Locate the cell with the specified text and output its [x, y] center coordinate. 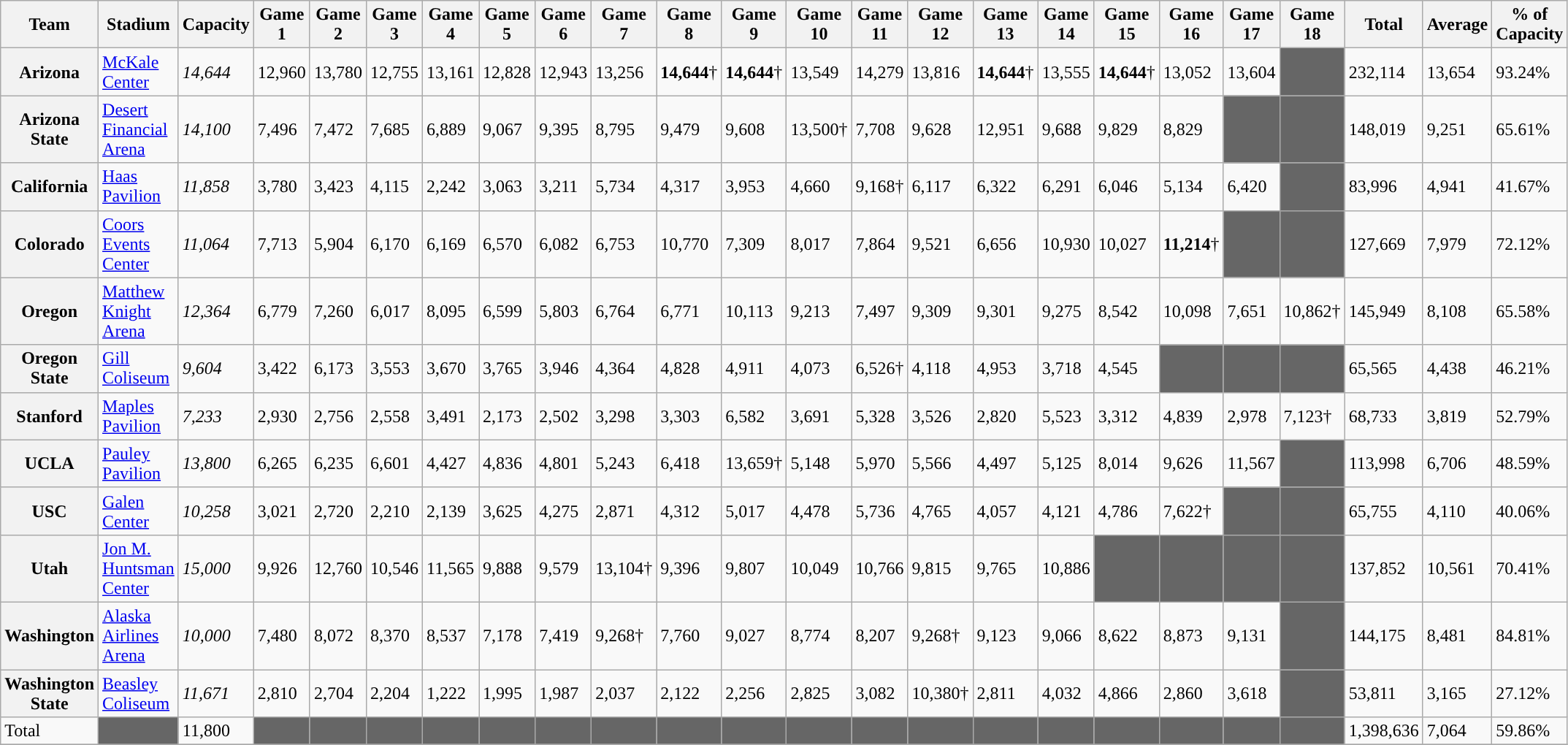
13,500† [819, 129]
2,825 [819, 692]
Game 13 [1005, 25]
Stadium [139, 25]
72.12% [1529, 244]
Game 9 [754, 25]
4,275 [564, 511]
4,115 [394, 187]
Game 6 [564, 25]
13,104† [624, 568]
83,996 [1383, 187]
9,251 [1458, 129]
Average [1458, 25]
Maples Pavilion [139, 416]
9,168† [879, 187]
8,537 [451, 635]
1,995 [507, 692]
4,073 [819, 368]
7,419 [564, 635]
10,098 [1191, 311]
4,497 [1005, 463]
6,418 [689, 463]
8,829 [1191, 129]
9,395 [564, 129]
27.12% [1529, 692]
3,063 [507, 187]
5,803 [564, 311]
4,121 [1066, 511]
9,479 [689, 129]
2,820 [1005, 416]
4,478 [819, 511]
6,753 [624, 244]
7,233 [216, 416]
8,795 [624, 129]
7,123† [1312, 416]
2,810 [282, 692]
5,970 [879, 463]
9,027 [754, 635]
3,165 [1458, 692]
Game 12 [941, 25]
3,422 [282, 368]
4,801 [564, 463]
6,420 [1252, 187]
9,829 [1126, 129]
9,628 [941, 129]
7,480 [282, 635]
6,582 [754, 416]
3,423 [337, 187]
3,953 [754, 187]
Jon M. Huntsman Center [139, 568]
11,671 [216, 692]
11,064 [216, 244]
Game 17 [1252, 25]
Pauley Pavilion [139, 463]
7,651 [1252, 311]
4,438 [1458, 368]
84.81% [1529, 635]
65.58% [1529, 311]
8,622 [1126, 635]
3,780 [282, 187]
3,691 [819, 416]
6,779 [282, 311]
2,037 [624, 692]
USC [50, 511]
9,131 [1252, 635]
5,243 [624, 463]
3,082 [879, 692]
9,608 [754, 129]
8,072 [337, 635]
40.06% [1529, 511]
127,669 [1383, 244]
13,604 [1252, 72]
145,949 [1383, 311]
13,816 [941, 72]
Arizona [50, 72]
68,733 [1383, 416]
Washington State [50, 692]
2,139 [451, 511]
Game 2 [337, 25]
13,256 [624, 72]
Game 5 [507, 25]
Game 8 [689, 25]
3,298 [624, 416]
Team [50, 25]
3,625 [507, 511]
6,570 [507, 244]
3,312 [1126, 416]
6,526† [879, 368]
9,123 [1005, 635]
2,122 [689, 692]
4,312 [689, 511]
93.24% [1529, 72]
4,765 [941, 511]
6,656 [1005, 244]
10,561 [1458, 568]
9,888 [507, 568]
3,211 [564, 187]
7,309 [754, 244]
6,235 [337, 463]
4,660 [819, 187]
13,052 [1191, 72]
4,941 [1458, 187]
3,670 [451, 368]
3,819 [1458, 416]
7,064 [1458, 731]
13,780 [337, 72]
Haas Pavilion [139, 187]
Game 11 [879, 25]
2,930 [282, 416]
4,545 [1126, 368]
6,771 [689, 311]
3,946 [564, 368]
232,114 [1383, 72]
11,567 [1252, 463]
4,427 [451, 463]
2,204 [394, 692]
8,207 [879, 635]
9,521 [941, 244]
59.86% [1529, 731]
Game 1 [282, 25]
9,807 [754, 568]
8,095 [451, 311]
9,926 [282, 568]
10,113 [754, 311]
UCLA [50, 463]
Arizona State [50, 129]
4,911 [754, 368]
8,370 [394, 635]
Utah [50, 568]
65,565 [1383, 368]
52.79% [1529, 416]
14,644 [216, 72]
7,496 [282, 129]
5,134 [1191, 187]
10,770 [689, 244]
9,579 [564, 568]
6,117 [941, 187]
13,654 [1458, 72]
2,756 [337, 416]
3,618 [1252, 692]
9,396 [689, 568]
7,497 [879, 311]
3,021 [282, 511]
9,815 [941, 568]
7,178 [507, 635]
9,213 [819, 311]
3,553 [394, 368]
48.59% [1529, 463]
12,364 [216, 311]
4,953 [1005, 368]
2,811 [1005, 692]
3,303 [689, 416]
5,148 [819, 463]
2,860 [1191, 692]
5,523 [1066, 416]
6,291 [1066, 187]
2,210 [394, 511]
9,765 [1005, 568]
Game 14 [1066, 25]
8,873 [1191, 635]
Desert Financial Arena [139, 129]
2,558 [394, 416]
10,258 [216, 511]
Washington [50, 635]
2,720 [337, 511]
4,118 [941, 368]
6,017 [394, 311]
1,987 [564, 692]
8,774 [819, 635]
14,100 [216, 129]
4,786 [1126, 511]
5,017 [754, 511]
6,046 [1126, 187]
6,599 [507, 311]
7,760 [689, 635]
5,125 [1066, 463]
4,839 [1191, 416]
14,279 [879, 72]
Oregon [50, 311]
3,718 [1066, 368]
% of Capacity [1529, 25]
5,566 [941, 463]
65,755 [1383, 511]
6,082 [564, 244]
4,836 [507, 463]
6,173 [337, 368]
10,027 [1126, 244]
10,380† [941, 692]
41.67% [1529, 187]
5,734 [624, 187]
1,398,636 [1383, 731]
10,766 [879, 568]
1,222 [451, 692]
5,736 [879, 511]
2,871 [624, 511]
9,067 [507, 129]
4,828 [689, 368]
8,017 [819, 244]
46.21% [1529, 368]
2,978 [1252, 416]
12,951 [1005, 129]
Colorado [50, 244]
7,713 [282, 244]
11,214† [1191, 244]
5,328 [879, 416]
2,256 [754, 692]
2,704 [337, 692]
7,685 [394, 129]
137,852 [1383, 568]
11,800 [216, 731]
13,549 [819, 72]
4,866 [1126, 692]
Alaska Airlines Arena [139, 635]
Game 15 [1126, 25]
9,066 [1066, 635]
7,979 [1458, 244]
Galen Center [139, 511]
10,862† [1312, 311]
6,322 [1005, 187]
3,526 [941, 416]
9,301 [1005, 311]
6,764 [624, 311]
13,800 [216, 463]
9,309 [941, 311]
Oregon State [50, 368]
144,175 [1383, 635]
7,622† [1191, 511]
12,960 [282, 72]
9,604 [216, 368]
3,765 [507, 368]
65.61% [1529, 129]
6,601 [394, 463]
Game 7 [624, 25]
7,708 [879, 129]
Beasley Coliseum [139, 692]
113,998 [1383, 463]
8,108 [1458, 311]
Coors Events Center [139, 244]
6,265 [282, 463]
53,811 [1383, 692]
10,546 [394, 568]
Matthew Knight Arena [139, 311]
7,260 [337, 311]
12,760 [337, 568]
9,275 [1066, 311]
4,317 [689, 187]
9,688 [1066, 129]
4,110 [1458, 511]
7,472 [337, 129]
13,659† [754, 463]
11,565 [451, 568]
10,000 [216, 635]
5,904 [337, 244]
11,858 [216, 187]
6,170 [394, 244]
13,161 [451, 72]
148,019 [1383, 129]
8,542 [1126, 311]
4,057 [1005, 511]
6,706 [1458, 463]
13,555 [1066, 72]
70.41% [1529, 568]
Stanford [50, 416]
2,242 [451, 187]
California [50, 187]
10,886 [1066, 568]
Game 10 [819, 25]
Capacity [216, 25]
7,864 [879, 244]
3,491 [451, 416]
8,481 [1458, 635]
12,828 [507, 72]
Game 16 [1191, 25]
12,755 [394, 72]
Game 3 [394, 25]
4,032 [1066, 692]
10,930 [1066, 244]
9,626 [1191, 463]
2,173 [507, 416]
4,364 [624, 368]
Gill Coliseum [139, 368]
McKale Center [139, 72]
6,169 [451, 244]
8,014 [1126, 463]
15,000 [216, 568]
6,889 [451, 129]
Game 4 [451, 25]
2,502 [564, 416]
Game 18 [1312, 25]
10,049 [819, 568]
12,943 [564, 72]
